Extract the [x, y] coordinate from the center of the cell holding the provided text.  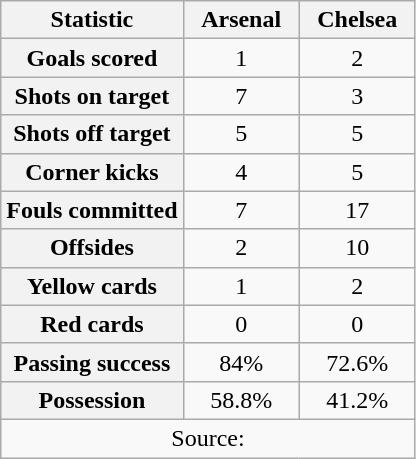
58.8% [241, 400]
72.6% [357, 362]
Source: [208, 438]
Possession [92, 400]
Statistic [92, 20]
Arsenal [241, 20]
Red cards [92, 324]
17 [357, 210]
4 [241, 172]
Shots off target [92, 134]
Goals scored [92, 58]
41.2% [357, 400]
Shots on target [92, 96]
10 [357, 248]
Fouls committed [92, 210]
Offsides [92, 248]
3 [357, 96]
84% [241, 362]
Passing success [92, 362]
Yellow cards [92, 286]
Chelsea [357, 20]
Corner kicks [92, 172]
